Identify which cell holds the provided text, then report its [x, y] central coordinate. 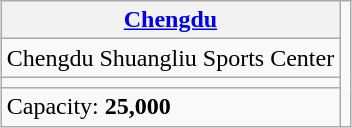
Capacity: 25,000 [170, 107]
Chengdu Shuangliu Sports Center [170, 58]
Chengdu [170, 20]
